Identify which cell holds the provided text, then report its [x, y] central coordinate. 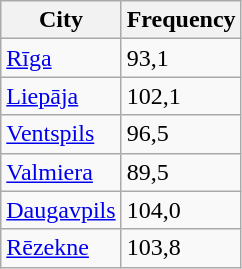
Rīga [61, 58]
104,0 [181, 210]
Ventspils [61, 134]
Rēzekne [61, 248]
96,5 [181, 134]
Liepāja [61, 96]
City [61, 20]
Daugavpils [61, 210]
102,1 [181, 96]
Frequency [181, 20]
89,5 [181, 172]
103,8 [181, 248]
93,1 [181, 58]
Valmiera [61, 172]
